Identify which cell holds the provided text, then report its [x, y] central coordinate. 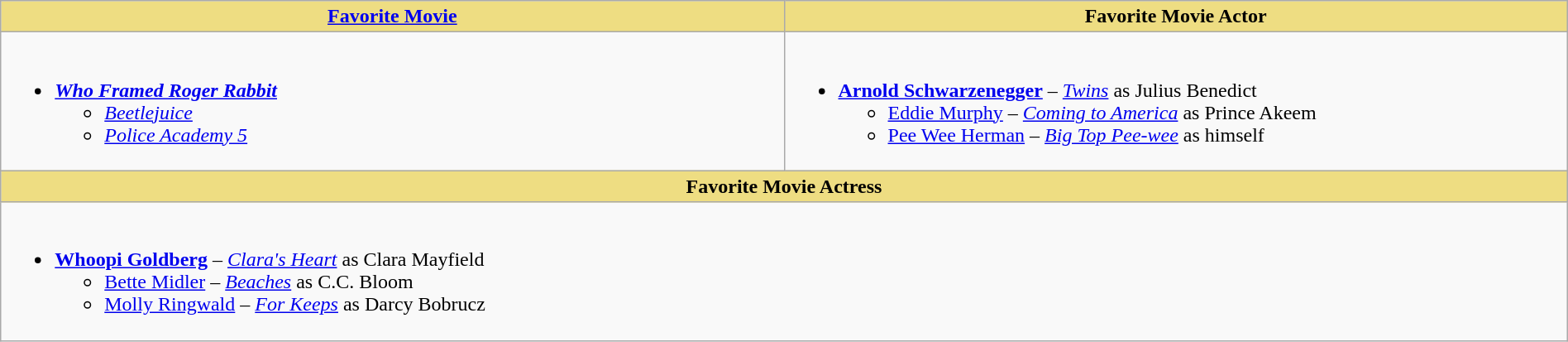
Favorite Movie Actor [1176, 17]
Favorite Movie Actress [784, 186]
Whoopi Goldberg – Clara's Heart as Clara MayfieldBette Midler – Beaches as C.C. BloomMolly Ringwald – For Keeps as Darcy Bobrucz [784, 272]
Who Framed Roger RabbitBeetlejuicePolice Academy 5 [392, 101]
Arnold Schwarzenegger – Twins as Julius BenedictEddie Murphy – Coming to America as Prince AkeemPee Wee Herman – Big Top Pee-wee as himself [1176, 101]
Favorite Movie [392, 17]
